Identify which cell holds the provided text, then report its [X, Y] central coordinate. 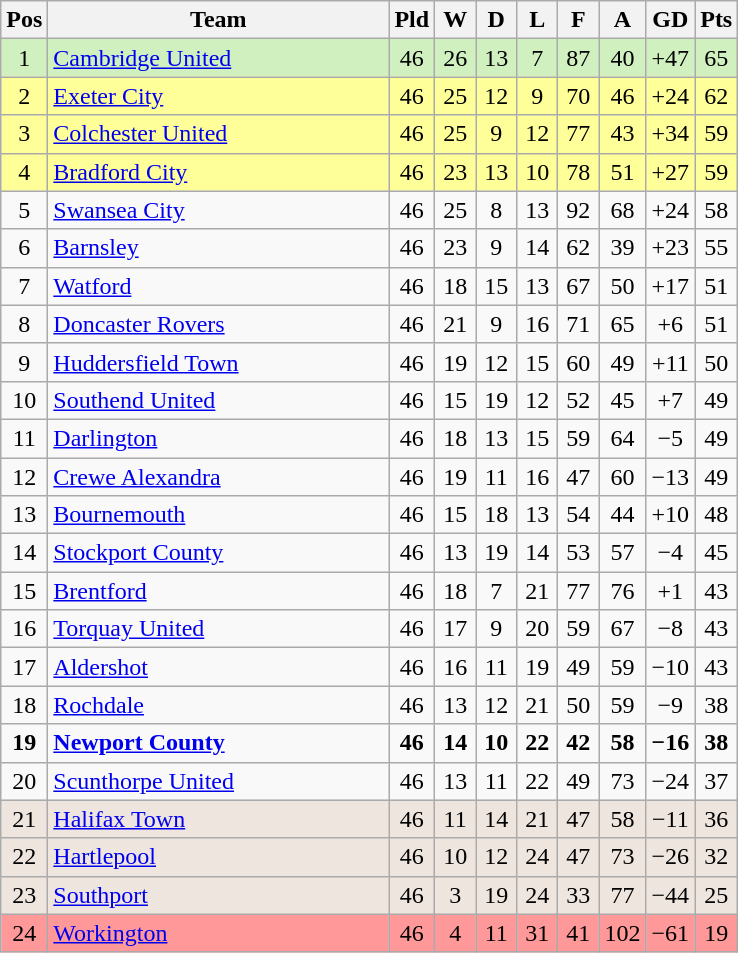
−26 [670, 857]
−44 [670, 895]
Darlington [218, 438]
−16 [670, 743]
L [538, 20]
−4 [670, 553]
Newport County [218, 743]
Pld [412, 20]
76 [622, 591]
−61 [670, 933]
87 [578, 58]
Southport [218, 895]
Brentford [218, 591]
Pts [716, 20]
−24 [670, 781]
55 [716, 248]
32 [716, 857]
−11 [670, 819]
Doncaster Rovers [218, 324]
42 [578, 743]
+27 [670, 172]
Exeter City [218, 96]
+17 [670, 286]
5 [24, 210]
78 [578, 172]
D [496, 20]
Workington [218, 933]
64 [622, 438]
A [622, 20]
Huddersfield Town [218, 362]
1 [24, 58]
48 [716, 515]
Stockport County [218, 553]
Hartlepool [218, 857]
+23 [670, 248]
Crewe Alexandra [218, 477]
92 [578, 210]
53 [578, 553]
Swansea City [218, 210]
+34 [670, 134]
Bournemouth [218, 515]
6 [24, 248]
39 [622, 248]
+11 [670, 362]
−13 [670, 477]
Pos [24, 20]
W [456, 20]
70 [578, 96]
+7 [670, 400]
−8 [670, 629]
41 [578, 933]
+10 [670, 515]
−5 [670, 438]
+1 [670, 591]
31 [538, 933]
57 [622, 553]
102 [622, 933]
54 [578, 515]
Bradford City [218, 172]
−10 [670, 667]
68 [622, 210]
Cambridge United [218, 58]
52 [578, 400]
Scunthorpe United [218, 781]
Barnsley [218, 248]
Halifax Town [218, 819]
40 [622, 58]
Rochdale [218, 705]
GD [670, 20]
36 [716, 819]
Colchester United [218, 134]
71 [578, 324]
Watford [218, 286]
−9 [670, 705]
Torquay United [218, 629]
2 [24, 96]
Team [218, 20]
26 [456, 58]
F [578, 20]
Southend United [218, 400]
+47 [670, 58]
+6 [670, 324]
44 [622, 515]
Aldershot [218, 667]
33 [578, 895]
37 [716, 781]
